Return (x, y) of the center of cell containing provided text 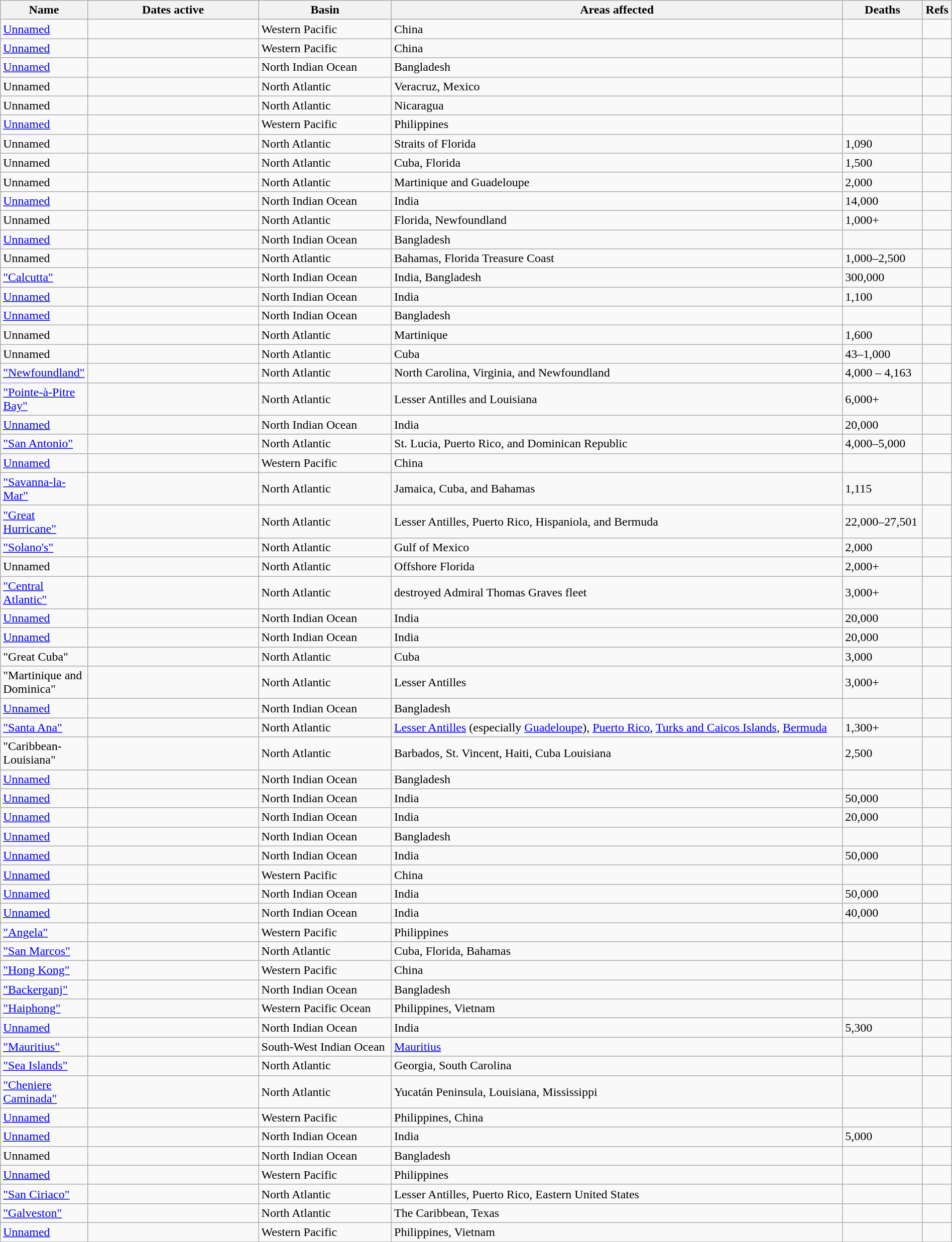
300,000 (883, 278)
Dates active (173, 10)
22,000–27,501 (883, 521)
4,000 – 4,163 (883, 373)
Cuba, Florida, Bahamas (617, 951)
6,000+ (883, 399)
South-West Indian Ocean (325, 1047)
"Great Hurricane" (44, 521)
Barbados, St. Vincent, Haiti, Cuba Louisiana (617, 753)
"Santa Ana" (44, 727)
India, Bangladesh (617, 278)
Lesser Antilles (especially Guadeloupe), Puerto Rico, Turks and Caicos Islands, Bermuda (617, 727)
St. Lucia, Puerto Rico, and Dominican Republic (617, 444)
3,000 (883, 657)
"Pointe-à-Pitre Bay" (44, 399)
43–1,000 (883, 354)
Martinique (617, 335)
1,100 (883, 297)
2,000+ (883, 566)
Bahamas, Florida Treasure Coast (617, 259)
1,300+ (883, 727)
"Calcutta" (44, 278)
"Solano's" (44, 547)
40,000 (883, 913)
4,000–5,000 (883, 444)
"Great Cuba" (44, 657)
Cuba, Florida (617, 163)
North Carolina, Virginia, and Newfoundland (617, 373)
The Caribbean, Texas (617, 1213)
Florida, Newfoundland (617, 220)
Mauritius (617, 1047)
Straits of Florida (617, 144)
destroyed Admiral Thomas Graves fleet (617, 592)
Lesser Antilles, Puerto Rico, Hispaniola, and Bermuda (617, 521)
"Martinique and Dominica" (44, 683)
1,090 (883, 144)
Lesser Antilles and Louisiana (617, 399)
5,300 (883, 1028)
"Mauritius" (44, 1047)
1,000–2,500 (883, 259)
Basin (325, 10)
1,000+ (883, 220)
Lesser Antilles, Puerto Rico, Eastern United States (617, 1194)
"Backerganj" (44, 989)
5,000 (883, 1137)
Lesser Antilles (617, 683)
Philippines, China (617, 1117)
"San Antonio" (44, 444)
1,115 (883, 489)
Nicaragua (617, 105)
2,500 (883, 753)
Yucatán Peninsula, Louisiana, Mississippi (617, 1091)
14,000 (883, 201)
"San Marcos" (44, 951)
"Hong Kong" (44, 970)
1,600 (883, 335)
"Savanna-la-Mar" (44, 489)
"Caribbean-Louisiana" (44, 753)
Deaths (883, 10)
"Central Atlantic" (44, 592)
Offshore Florida (617, 566)
1,500 (883, 163)
Gulf of Mexico (617, 547)
"Galveston" (44, 1213)
"Sea Islands" (44, 1066)
Martinique and Guadeloupe (617, 182)
Areas affected (617, 10)
"San Ciriaco" (44, 1194)
"Haiphong" (44, 1009)
"Newfoundland" (44, 373)
Georgia, South Carolina (617, 1066)
Refs (937, 10)
Jamaica, Cuba, and Bahamas (617, 489)
Western Pacific Ocean (325, 1009)
"Cheniere Caminada" (44, 1091)
"Angela" (44, 932)
Name (44, 10)
Veracruz, Mexico (617, 86)
